Determine the [X, Y] coordinate at the center of the cell enclosing the given text.  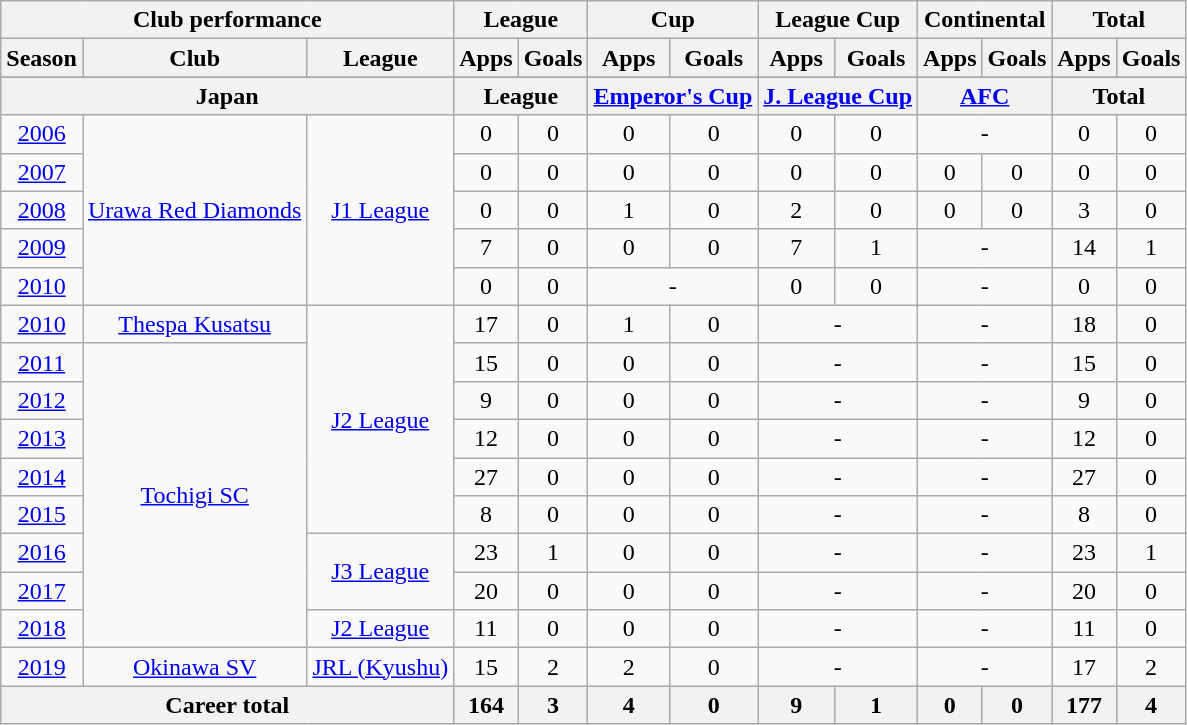
Japan [228, 96]
14 [1084, 248]
Continental [985, 20]
Season [42, 58]
Emperor's Cup [673, 96]
164 [486, 705]
2015 [42, 515]
Club performance [228, 20]
AFC [985, 96]
2011 [42, 362]
Thespa Kusatsu [194, 324]
JRL (Kyushu) [380, 667]
2007 [42, 172]
2019 [42, 667]
Tochigi SC [194, 495]
J. League Cup [838, 96]
League Cup [838, 20]
2013 [42, 438]
Okinawa SV [194, 667]
Urawa Red Diamonds [194, 210]
177 [1084, 705]
2016 [42, 553]
2014 [42, 477]
2006 [42, 134]
2018 [42, 629]
2017 [42, 591]
Club [194, 58]
18 [1084, 324]
Career total [228, 705]
Cup [673, 20]
J1 League [380, 210]
2012 [42, 400]
J3 League [380, 572]
2008 [42, 210]
2009 [42, 248]
